Scan for the cell matching the given text and deliver its [x, y] coordinate at center. 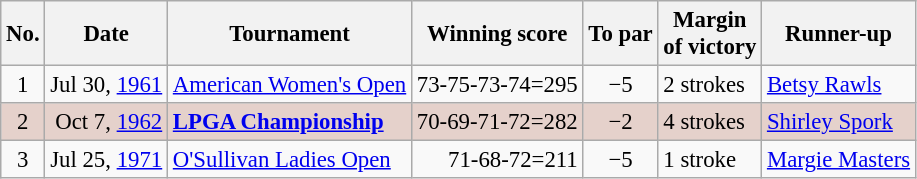
O'Sullivan Ladies Open [290, 160]
2 [23, 122]
Marginof victory [710, 34]
3 [23, 160]
Oct 7, 1962 [106, 122]
4 strokes [710, 122]
1 [23, 85]
71-68-72=211 [498, 160]
1 stroke [710, 160]
Date [106, 34]
Tournament [290, 34]
−2 [620, 122]
Runner-up [839, 34]
Jul 25, 1971 [106, 160]
73-75-73-74=295 [498, 85]
70-69-71-72=282 [498, 122]
Jul 30, 1961 [106, 85]
To par [620, 34]
No. [23, 34]
LPGA Championship [290, 122]
Shirley Spork [839, 122]
Margie Masters [839, 160]
Winning score [498, 34]
2 strokes [710, 85]
American Women's Open [290, 85]
Betsy Rawls [839, 85]
